For the text-containing cell, return its midpoint in [x, y] coordinate format. 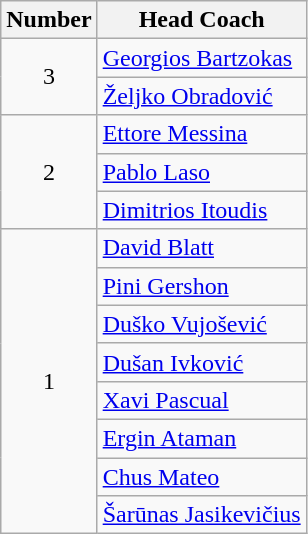
Georgios Bartzokas [202, 58]
Ergin Ataman [202, 438]
2 [49, 172]
Pablo Laso [202, 172]
Dušan Ivković [202, 362]
Željko Obradović [202, 96]
Šarūnas Jasikevičius [202, 515]
Number [49, 20]
Dimitrios Itoudis [202, 210]
3 [49, 77]
Xavi Pascual [202, 400]
Head Coach [202, 20]
Chus Mateo [202, 477]
1 [49, 381]
Pini Gershon [202, 286]
Ettore Messina [202, 134]
Duško Vujošević [202, 324]
David Blatt [202, 248]
